Return the (x, y) coordinate for the center point of the cell that contains the specified text.  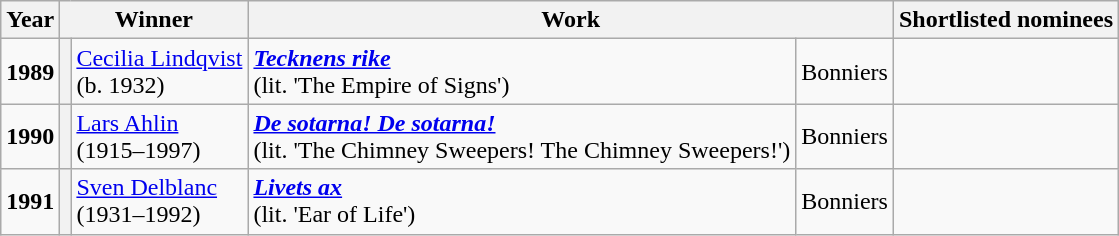
Cecilia Lindqvist (b. 1932) (160, 72)
Lars Ahlin (1915–1997) (160, 136)
1991 (30, 202)
1989 (30, 72)
Sven Delblanc (1931–1992) (160, 202)
De sotarna! De sotarna! (lit. 'The Chimney Sweepers! The Chimney Sweepers!') (522, 136)
Livets ax (lit. 'Ear of Life') (522, 202)
Work (571, 20)
Tecknens rike (lit. 'The Empire of Signs') (522, 72)
Shortlisted nominees (1006, 20)
Year (30, 20)
Winner (154, 20)
1990 (30, 136)
